Find where the given text appears and provide that cell's center as (X, Y) coordinate. 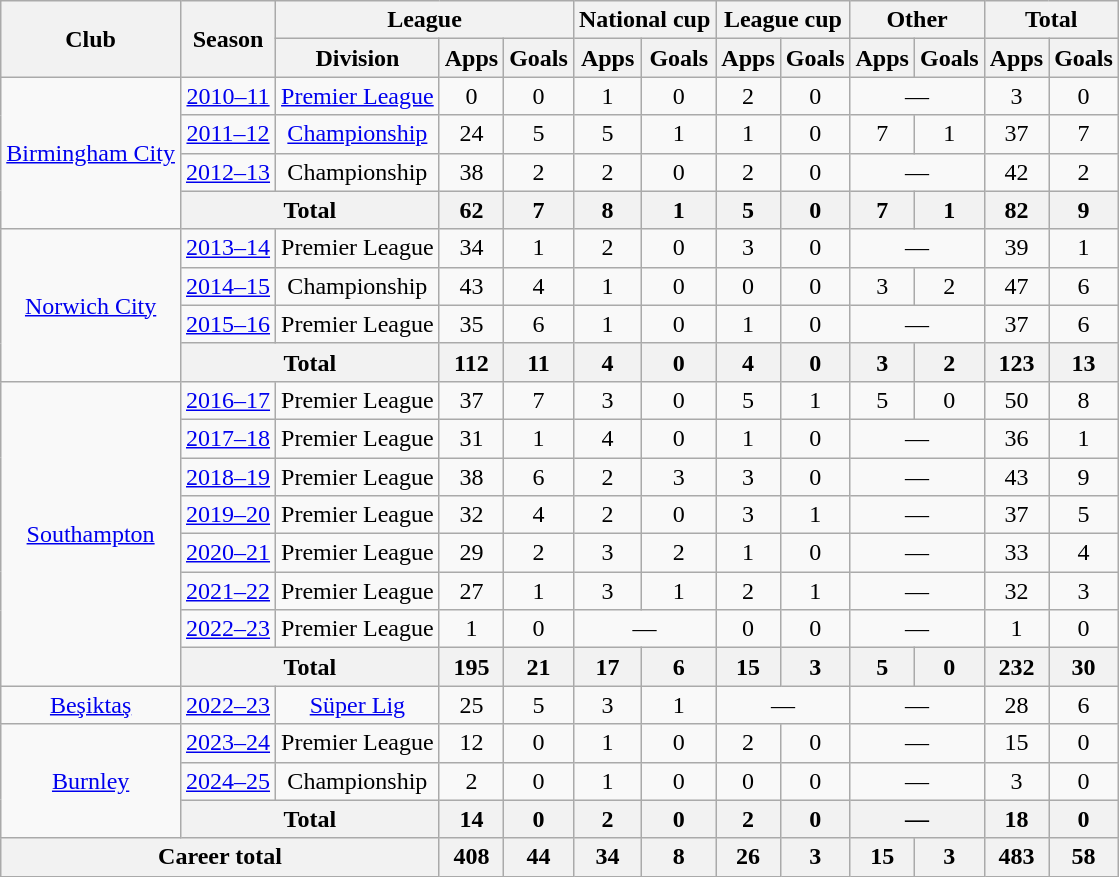
2017–18 (228, 438)
Division (358, 58)
14 (471, 819)
33 (1016, 553)
47 (1016, 286)
44 (539, 857)
28 (1016, 705)
Süper Lig (358, 705)
2012–13 (228, 172)
483 (1016, 857)
13 (1084, 362)
Norwich City (91, 305)
18 (1016, 819)
30 (1084, 667)
27 (471, 591)
123 (1016, 362)
26 (748, 857)
82 (1016, 210)
Season (228, 39)
2015–16 (228, 324)
Southampton (91, 533)
195 (471, 667)
62 (471, 210)
2013–14 (228, 248)
12 (471, 743)
2024–25 (228, 781)
2010–11 (228, 96)
408 (471, 857)
24 (471, 134)
58 (1084, 857)
232 (1016, 667)
36 (1016, 438)
2023–24 (228, 743)
Club (91, 39)
2018–19 (228, 477)
31 (471, 438)
25 (471, 705)
21 (539, 667)
2020–21 (228, 553)
National cup (644, 20)
Burnley (91, 781)
11 (539, 362)
Birmingham City (91, 153)
League (425, 20)
50 (1016, 400)
112 (471, 362)
2019–20 (228, 515)
42 (1016, 172)
35 (471, 324)
2016–17 (228, 400)
Career total (220, 857)
2011–12 (228, 134)
Beşiktaş (91, 705)
39 (1016, 248)
League cup (783, 20)
2014–15 (228, 286)
2021–22 (228, 591)
17 (607, 667)
29 (471, 553)
Other (917, 20)
